Scan for the cell matching the given text and deliver its [X, Y] coordinate at center. 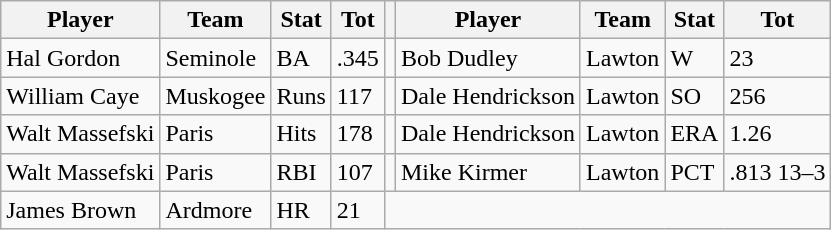
W [694, 58]
PCT [694, 172]
23 [778, 58]
.813 13–3 [778, 172]
Ardmore [216, 210]
117 [358, 96]
256 [778, 96]
James Brown [80, 210]
Muskogee [216, 96]
Hal Gordon [80, 58]
Seminole [216, 58]
Hits [301, 134]
1.26 [778, 134]
RBI [301, 172]
William Caye [80, 96]
BA [301, 58]
ERA [694, 134]
SO [694, 96]
Bob Dudley [488, 58]
Runs [301, 96]
21 [358, 210]
178 [358, 134]
HR [301, 210]
Mike Kirmer [488, 172]
.345 [358, 58]
107 [358, 172]
